Find where the given text appears and provide that cell's center as [X, Y] coordinate. 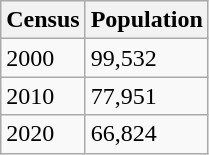
Population [146, 20]
2000 [43, 58]
2020 [43, 134]
77,951 [146, 96]
66,824 [146, 134]
99,532 [146, 58]
2010 [43, 96]
Census [43, 20]
